Find where the given text appears and provide that cell's center as [x, y] coordinate. 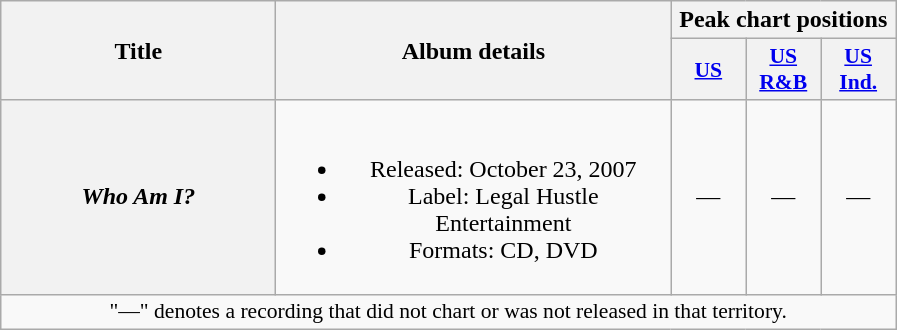
USInd. [858, 70]
Title [138, 50]
Album details [474, 50]
Who Am I? [138, 197]
"—" denotes a recording that did not chart or was not released in that territory. [448, 312]
Peak chart positions [784, 20]
USR&B [784, 70]
US [708, 70]
Released: October 23, 2007Label: Legal Hustle EntertainmentFormats: CD, DVD [474, 197]
